Detect which cell encompasses the target text, then output its [X, Y] center coordinate. 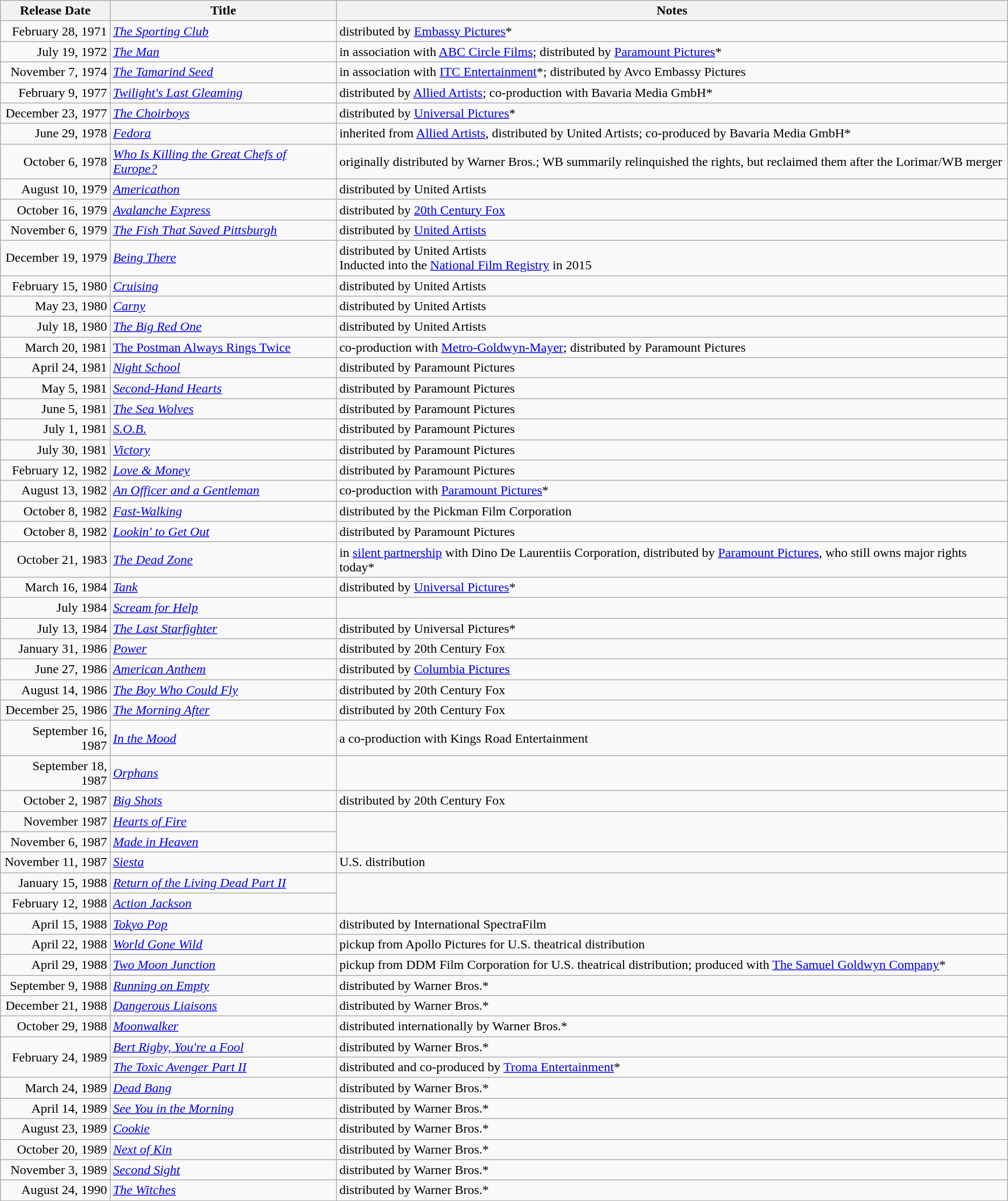
Lookin' to Get Out [223, 532]
October 2, 1987 [55, 801]
February 12, 1988 [55, 903]
February 24, 1989 [55, 1057]
Release Date [55, 11]
April 15, 1988 [55, 924]
Twilight's Last Gleaming [223, 93]
American Anthem [223, 669]
Orphans [223, 773]
The Boy Who Could Fly [223, 690]
January 31, 1986 [55, 649]
Two Moon Junction [223, 965]
Dangerous Liaisons [223, 1006]
Carny [223, 306]
Big Shots [223, 801]
Second Sight [223, 1170]
December 25, 1986 [55, 710]
In the Mood [223, 738]
Tank [223, 587]
Running on Empty [223, 985]
July 18, 1980 [55, 327]
See You in the Morning [223, 1108]
November 6, 1987 [55, 842]
pickup from DDM Film Corporation for U.S. theatrical distribution; produced with The Samuel Goldwyn Company* [672, 965]
March 16, 1984 [55, 587]
March 20, 1981 [55, 347]
Title [223, 11]
September 16, 1987 [55, 738]
December 21, 1988 [55, 1006]
in association with ITC Entertainment*; distributed by Avco Embassy Pictures [672, 72]
Love & Money [223, 470]
June 29, 1978 [55, 134]
co-production with Paramount Pictures* [672, 491]
August 23, 1989 [55, 1129]
The Sea Wolves [223, 409]
Being There [223, 257]
January 15, 1988 [55, 883]
co-production with Metro-Goldwyn-Mayer; distributed by Paramount Pictures [672, 347]
Return of the Living Dead Part II [223, 883]
distributed by International SpectraFilm [672, 924]
November 6, 1979 [55, 230]
The Morning After [223, 710]
World Gone Wild [223, 944]
The Sporting Club [223, 31]
October 20, 1989 [55, 1149]
The Witches [223, 1190]
March 24, 1989 [55, 1088]
February 9, 1977 [55, 93]
The Postman Always Rings Twice [223, 347]
distributed and co-produced by Troma Entertainment* [672, 1067]
Scream for Help [223, 608]
Power [223, 649]
February 28, 1971 [55, 31]
November 11, 1987 [55, 862]
February 12, 1982 [55, 470]
August 10, 1979 [55, 189]
Notes [672, 11]
Moonwalker [223, 1027]
distributed by Allied Artists; co-production with Bavaria Media GmbH* [672, 93]
pickup from Apollo Pictures for U.S. theatrical distribution [672, 944]
An Officer and a Gentleman [223, 491]
November 1987 [55, 821]
April 29, 1988 [55, 965]
July 13, 1984 [55, 629]
April 22, 1988 [55, 944]
November 3, 1989 [55, 1170]
The Big Red One [223, 327]
Who Is Killing the Great Chefs of Europe? [223, 162]
a co-production with Kings Road Entertainment [672, 738]
Tokyo Pop [223, 924]
in association with ABC Circle Films; distributed by Paramount Pictures* [672, 52]
Fedora [223, 134]
July 1, 1981 [55, 429]
Victory [223, 450]
Next of Kin [223, 1149]
Hearts of Fire [223, 821]
The Last Starfighter [223, 629]
The Man [223, 52]
July 19, 1972 [55, 52]
Action Jackson [223, 903]
June 27, 1986 [55, 669]
Cruising [223, 286]
distributed by Columbia Pictures [672, 669]
Fast-Walking [223, 511]
April 14, 1989 [55, 1108]
distributed by the Pickman Film Corporation [672, 511]
May 23, 1980 [55, 306]
inherited from Allied Artists, distributed by United Artists; co-produced by Bavaria Media GmbH* [672, 134]
October 29, 1988 [55, 1027]
December 19, 1979 [55, 257]
distributed by Embassy Pictures* [672, 31]
U.S. distribution [672, 862]
August 14, 1986 [55, 690]
August 24, 1990 [55, 1190]
Bert Rigby, You're a Fool [223, 1047]
The Dead Zone [223, 559]
originally distributed by Warner Bros.; WB summarily relinquished the rights, but reclaimed them after the Lorimar/WB merger [672, 162]
The Tamarind Seed [223, 72]
Night School [223, 368]
October 6, 1978 [55, 162]
August 13, 1982 [55, 491]
The Toxic Avenger Part II [223, 1067]
The Choirboys [223, 113]
Americathon [223, 189]
December 23, 1977 [55, 113]
distributed by United ArtistsInducted into the National Film Registry in 2015 [672, 257]
November 7, 1974 [55, 72]
The Fish That Saved Pittsburgh [223, 230]
Siesta [223, 862]
distributed internationally by Warner Bros.* [672, 1027]
September 9, 1988 [55, 985]
April 24, 1981 [55, 368]
Cookie [223, 1129]
June 5, 1981 [55, 409]
September 18, 1987 [55, 773]
October 21, 1983 [55, 559]
Avalanche Express [223, 210]
S.O.B. [223, 429]
Dead Bang [223, 1088]
Second-Hand Hearts [223, 388]
July 30, 1981 [55, 450]
July 1984 [55, 608]
Made in Heaven [223, 842]
October 16, 1979 [55, 210]
February 15, 1980 [55, 286]
in silent partnership with Dino De Laurentiis Corporation, distributed by Paramount Pictures, who still owns major rights today* [672, 559]
May 5, 1981 [55, 388]
